Detect which cell encompasses the target text, then output its [X, Y] center coordinate. 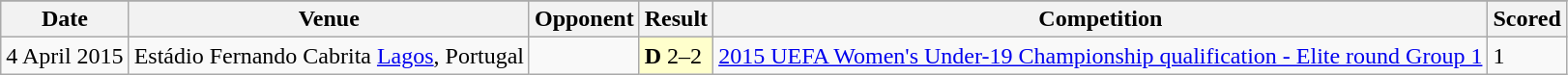
Result [676, 19]
4 April 2015 [65, 56]
Estádio Fernando Cabrita Lagos, Portugal [329, 56]
1 [1527, 56]
Competition [1100, 19]
Opponent [584, 19]
2015 UEFA Women's Under-19 Championship qualification - Elite round Group 1 [1100, 56]
Scored [1527, 19]
D 2–2 [676, 56]
Venue [329, 19]
Date [65, 19]
